Return the [X, Y] coordinate for the center point of the cell that contains the specified text.  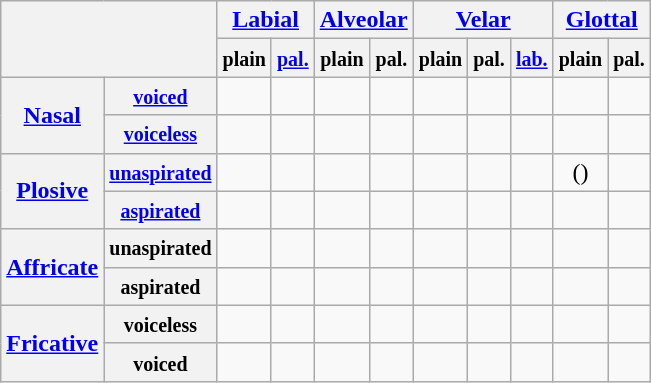
Glottal [602, 20]
Labial [266, 20]
Affricate [52, 267]
Velar [483, 20]
Fricative [52, 343]
Alveolar [364, 20]
lab. [532, 58]
Plosive [52, 191]
() [580, 172]
Nasal [52, 115]
